Extract the [X, Y] coordinate from the center of the cell holding the provided text.  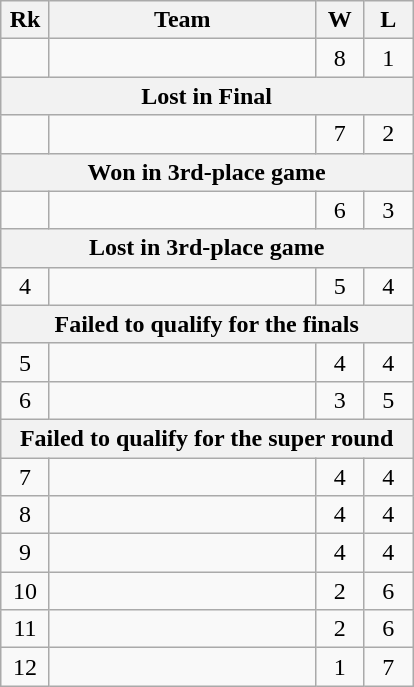
10 [26, 591]
Rk [26, 20]
11 [26, 629]
Won in 3rd-place game [207, 172]
Lost in 3rd-place game [207, 248]
Failed to qualify for the finals [207, 324]
W [340, 20]
Failed to qualify for the super round [207, 438]
Lost in Final [207, 96]
L [388, 20]
Team [182, 20]
12 [26, 667]
9 [26, 553]
